Pinpoint the cell where the given text exists, returning its [x, y] midpoint coordinate. 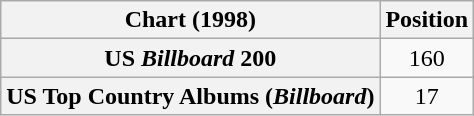
US Top Country Albums (Billboard) [190, 96]
US Billboard 200 [190, 58]
160 [427, 58]
Position [427, 20]
17 [427, 96]
Chart (1998) [190, 20]
